Locate the cell with the specified text and output its (x, y) center coordinate. 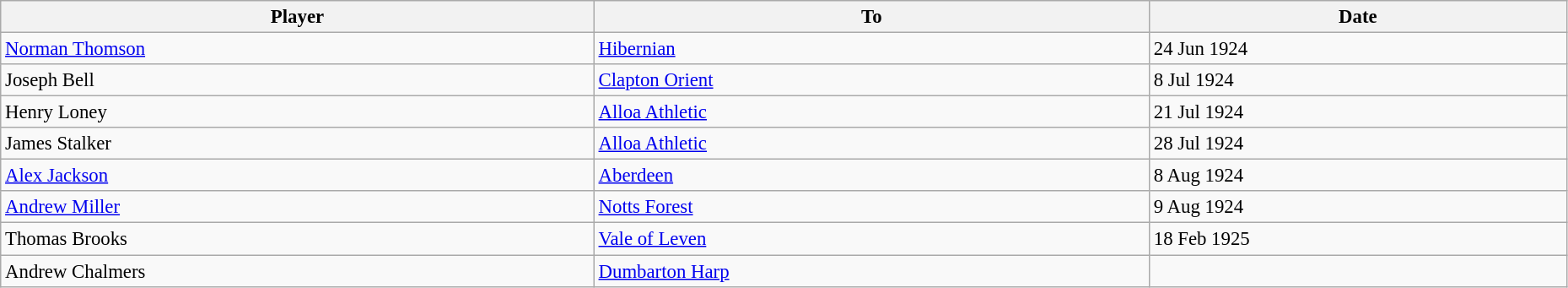
8 Jul 1924 (1358, 80)
Joseph Bell (298, 80)
8 Aug 1924 (1358, 176)
Andrew Miller (298, 207)
18 Feb 1925 (1358, 239)
24 Jun 1924 (1358, 49)
Andrew Chalmers (298, 271)
Dumbarton Harp (871, 271)
Player (298, 17)
James Stalker (298, 144)
Notts Forest (871, 207)
Alex Jackson (298, 176)
Aberdeen (871, 176)
Hibernian (871, 49)
Norman Thomson (298, 49)
Date (1358, 17)
Clapton Orient (871, 80)
Henry Loney (298, 112)
To (871, 17)
Vale of Leven (871, 239)
Thomas Brooks (298, 239)
28 Jul 1924 (1358, 144)
9 Aug 1924 (1358, 207)
21 Jul 1924 (1358, 112)
